Determine the [X, Y] coordinate at the center of the cell enclosing the given text.  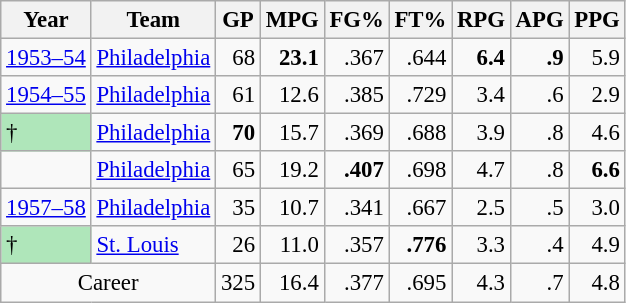
11.0 [292, 245]
FG% [356, 20]
1953–54 [46, 58]
.7 [540, 283]
MPG [292, 20]
.385 [356, 95]
.688 [420, 133]
.4 [540, 245]
FT% [420, 20]
10.7 [292, 208]
.698 [420, 170]
.357 [356, 245]
61 [238, 95]
4.7 [482, 170]
APG [540, 20]
70 [238, 133]
4.9 [597, 245]
.5 [540, 208]
2.9 [597, 95]
RPG [482, 20]
.367 [356, 58]
68 [238, 58]
.407 [356, 170]
.729 [420, 95]
3.4 [482, 95]
3.9 [482, 133]
.776 [420, 245]
16.4 [292, 283]
1954–55 [46, 95]
4.3 [482, 283]
19.2 [292, 170]
.644 [420, 58]
PPG [597, 20]
.341 [356, 208]
325 [238, 283]
23.1 [292, 58]
.9 [540, 58]
26 [238, 245]
.695 [420, 283]
4.6 [597, 133]
15.7 [292, 133]
65 [238, 170]
3.0 [597, 208]
6.4 [482, 58]
35 [238, 208]
6.6 [597, 170]
Team [153, 20]
GP [238, 20]
Year [46, 20]
12.6 [292, 95]
5.9 [597, 58]
Career [108, 283]
3.3 [482, 245]
1957–58 [46, 208]
.369 [356, 133]
2.5 [482, 208]
St. Louis [153, 245]
.6 [540, 95]
4.8 [597, 283]
.667 [420, 208]
.377 [356, 283]
